Locate the cell with the specified text and output its (X, Y) center coordinate. 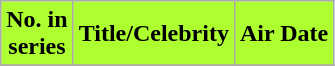
Title/Celebrity (154, 34)
Air Date (284, 34)
No. in series (37, 34)
